From the cell containing the given text, extract its center point as (X, Y) coordinate. 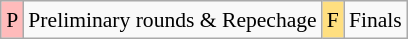
F (333, 20)
Preliminary rounds & Repechage (172, 20)
Finals (376, 20)
P (12, 20)
